Return (X, Y) of the center of cell containing provided text 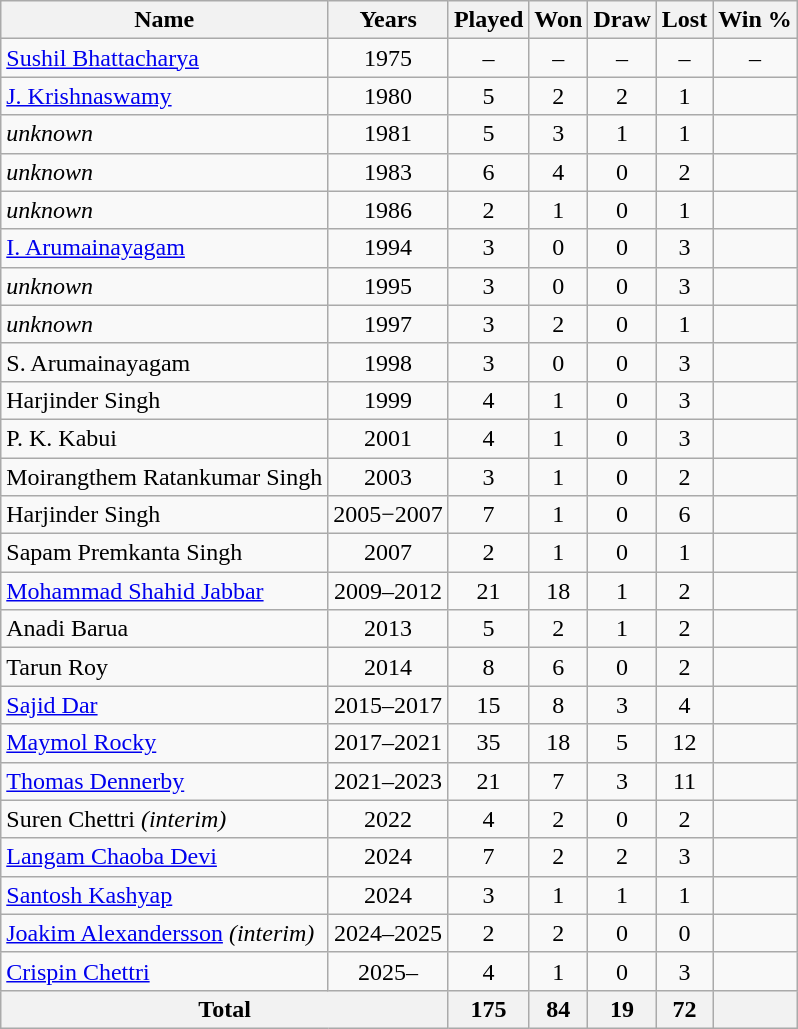
1997 (388, 324)
Anadi Barua (164, 629)
84 (558, 1009)
J. Krishnaswamy (164, 96)
Santosh Kashyap (164, 895)
Lost (684, 20)
Years (388, 20)
Name (164, 20)
Tarun Roy (164, 667)
S. Arumainayagam (164, 362)
2005−2007 (388, 515)
175 (488, 1009)
Moirangthem Ratankumar Singh (164, 477)
Mohammad Shahid Jabbar (164, 591)
Suren Chettri (interim) (164, 819)
1975 (388, 58)
2013 (388, 629)
2009–2012 (388, 591)
1995 (388, 286)
2025– (388, 971)
Sapam Premkanta Singh (164, 553)
1983 (388, 172)
Langam Chaoba Devi (164, 857)
15 (488, 705)
P. K. Kabui (164, 438)
Maymol Rocky (164, 743)
1981 (388, 134)
11 (684, 781)
Won (558, 20)
Crispin Chettri (164, 971)
2007 (388, 553)
2014 (388, 667)
1986 (388, 210)
Joakim Alexandersson (interim) (164, 933)
I. Arumainayagam (164, 248)
2021–2023 (388, 781)
2024–2025 (388, 933)
Draw (622, 20)
2003 (388, 477)
Sushil Bhattacharya (164, 58)
1999 (388, 400)
1994 (388, 248)
35 (488, 743)
Win % (756, 20)
Total (225, 1009)
12 (684, 743)
19 (622, 1009)
2001 (388, 438)
72 (684, 1009)
2022 (388, 819)
Played (488, 20)
1998 (388, 362)
2017–2021 (388, 743)
Sajid Dar (164, 705)
1980 (388, 96)
2015–2017 (388, 705)
Thomas Dennerby (164, 781)
